Provide the [x, y] coordinate of the cell's center where the given text is located.  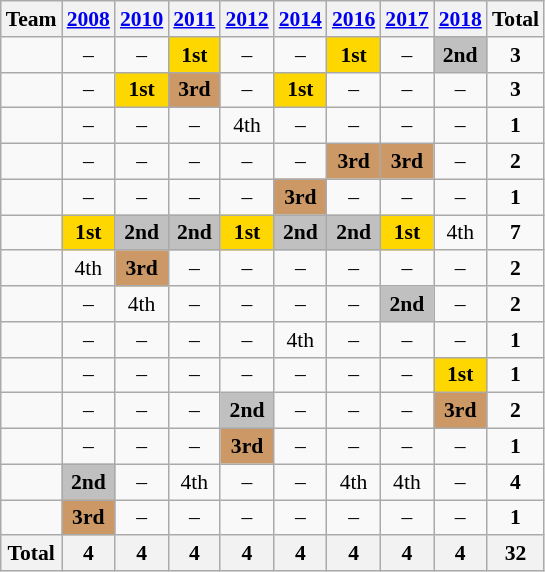
2018 [460, 19]
2017 [406, 19]
2012 [246, 19]
2011 [194, 19]
2010 [142, 19]
7 [516, 233]
2016 [354, 19]
32 [516, 554]
2014 [300, 19]
2008 [88, 19]
Team [32, 19]
